Find where the given text appears and provide that cell's center as (X, Y) coordinate. 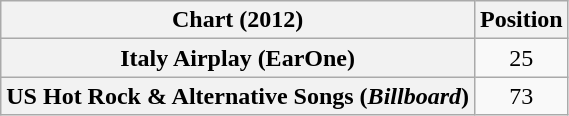
25 (521, 58)
US Hot Rock & Alternative Songs (Billboard) (238, 96)
Chart (2012) (238, 20)
Position (521, 20)
73 (521, 96)
Italy Airplay (EarOne) (238, 58)
